Scan for the cell matching the given text and deliver its [x, y] coordinate at center. 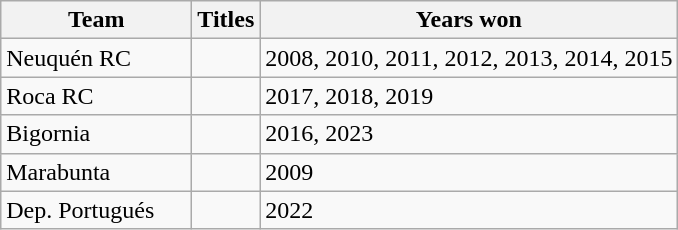
2022 [469, 210]
Years won [469, 20]
2009 [469, 172]
Team [96, 20]
Titles [226, 20]
2008, 2010, 2011, 2012, 2013, 2014, 2015 [469, 58]
Dep. Portugués [96, 210]
2016, 2023 [469, 134]
Roca RC [96, 96]
2017, 2018, 2019 [469, 96]
Neuquén RC [96, 58]
Marabunta [96, 172]
Bigornia [96, 134]
